Determine the (X, Y) coordinate at the center of the cell enclosing the given text.  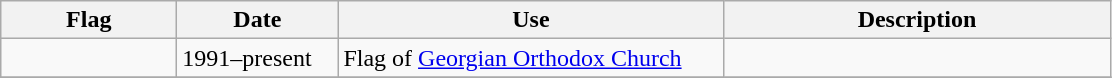
Flag of Georgian Orthodox Church (531, 58)
Description (917, 20)
Flag (89, 20)
Date (258, 20)
Use (531, 20)
1991–present (258, 58)
